Detect which cell encompasses the target text, then output its (x, y) center coordinate. 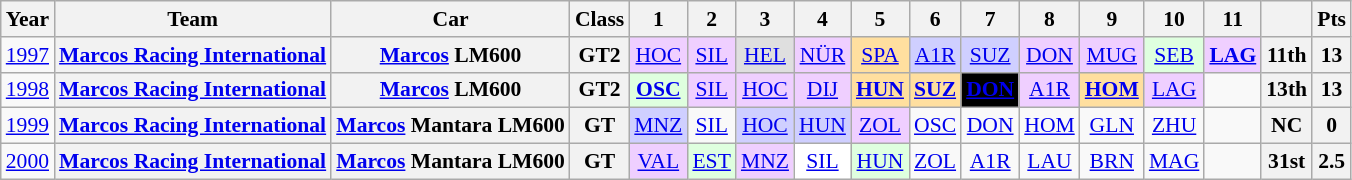
2 (712, 19)
NÜR (822, 55)
VAL (658, 162)
13th (1286, 90)
Year (28, 19)
8 (1050, 19)
11 (1232, 19)
LAU (1050, 162)
Car (450, 19)
9 (1112, 19)
ZHU (1174, 126)
GLN (1112, 126)
NC (1286, 126)
2.5 (1332, 162)
1 (658, 19)
6 (935, 19)
31st (1286, 162)
MUG (1112, 55)
4 (822, 19)
Pts (1332, 19)
1998 (28, 90)
MAG (1174, 162)
SEB (1174, 55)
Class (600, 19)
7 (990, 19)
2000 (28, 162)
SPA (880, 55)
3 (765, 19)
10 (1174, 19)
5 (880, 19)
11th (1286, 55)
1999 (28, 126)
Team (192, 19)
DIJ (822, 90)
HEL (765, 55)
EST (712, 162)
1997 (28, 55)
BRN (1112, 162)
0 (1332, 126)
